Search for the cell housing the specified text and yield its (x, y) center coordinate. 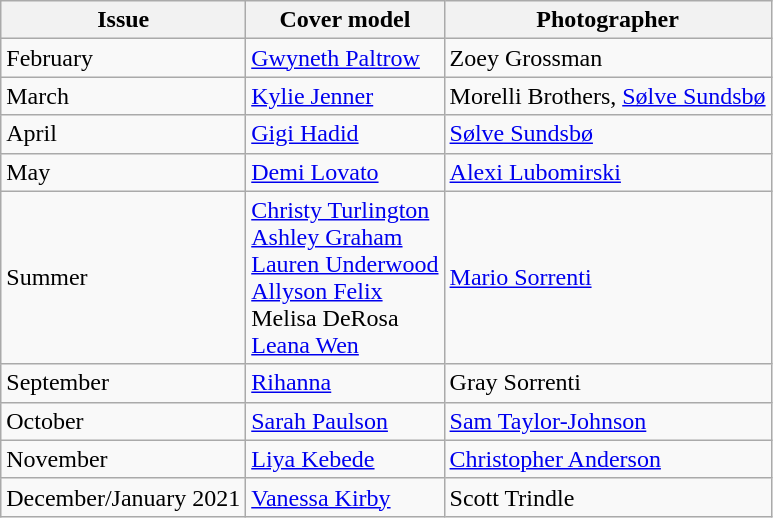
Issue (124, 20)
April (124, 134)
May (124, 172)
Demi Lovato (345, 172)
November (124, 459)
Rihanna (345, 383)
Gray Sorrenti (608, 383)
Zoey Grossman (608, 58)
Liya Kebede (345, 459)
Gwyneth Paltrow (345, 58)
Christopher Anderson (608, 459)
Photographer (608, 20)
Kylie Jenner (345, 96)
Summer (124, 278)
Mario Sorrenti (608, 278)
Sarah Paulson (345, 421)
Sam Taylor-Johnson (608, 421)
March (124, 96)
Sølve Sundsbø (608, 134)
Cover model (345, 20)
Alexi Lubomirski (608, 172)
Vanessa Kirby (345, 497)
December/January 2021 (124, 497)
Scott Trindle (608, 497)
February (124, 58)
October (124, 421)
September (124, 383)
Gigi Hadid (345, 134)
Morelli Brothers, Sølve Sundsbø (608, 96)
Christy TurlingtonAshley GrahamLauren UnderwoodAllyson FelixMelisa DeRosaLeana Wen (345, 278)
